Identify which cell holds the provided text, then report its [x, y] central coordinate. 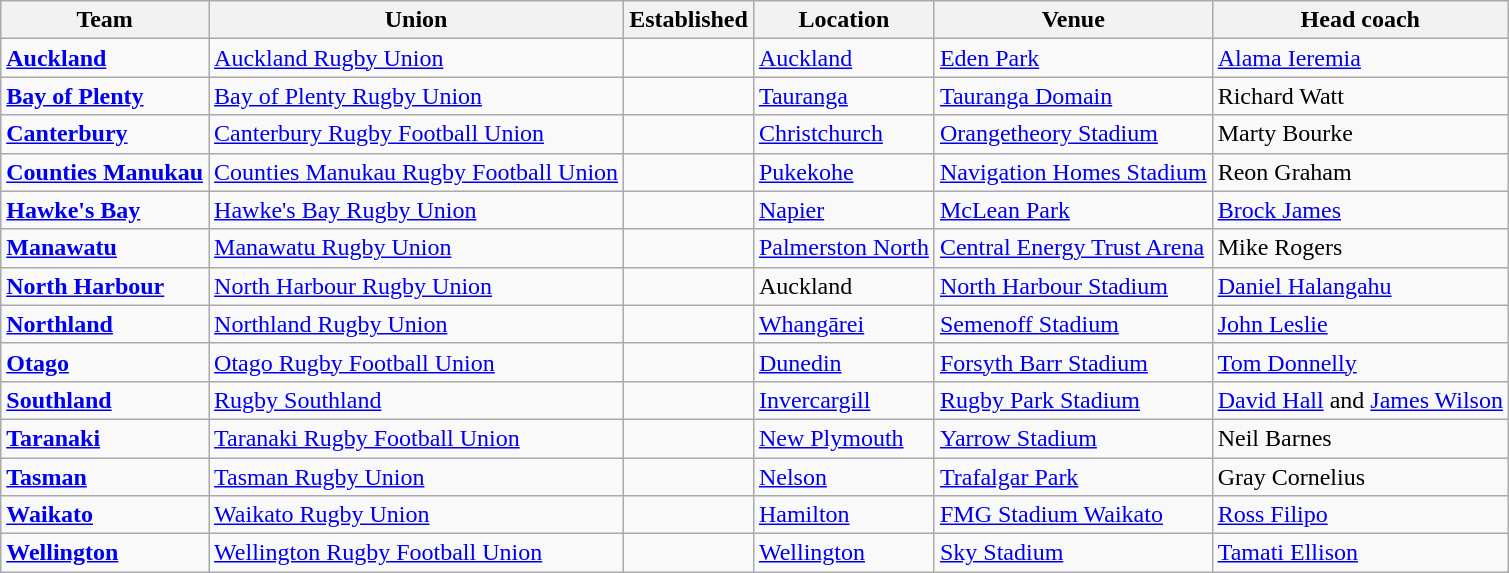
Counties Manukau [105, 172]
Tasman Rugby Union [416, 477]
Rugby Park Stadium [1073, 400]
Wellington Rugby Football Union [416, 553]
Waikato Rugby Union [416, 515]
David Hall and James Wilson [1360, 400]
Mike Rogers [1360, 248]
Sky Stadium [1073, 553]
Daniel Halangahu [1360, 286]
Whangārei [844, 324]
Tauranga Domain [1073, 96]
Forsyth Barr Stadium [1073, 362]
Yarrow Stadium [1073, 438]
Navigation Homes Stadium [1073, 172]
Team [105, 20]
Hawke's Bay [105, 210]
Marty Bourke [1360, 134]
Northland Rugby Union [416, 324]
Trafalgar Park [1073, 477]
Reon Graham [1360, 172]
Manawatu Rugby Union [416, 248]
Richard Watt [1360, 96]
Napier [844, 210]
Taranaki Rugby Football Union [416, 438]
North Harbour [105, 286]
Tamati Ellison [1360, 553]
Brock James [1360, 210]
Alama Ieremia [1360, 58]
North Harbour Rugby Union [416, 286]
Tom Donnelly [1360, 362]
Central Energy Trust Arena [1073, 248]
Southland [105, 400]
Counties Manukau Rugby Football Union [416, 172]
North Harbour Stadium [1073, 286]
John Leslie [1360, 324]
Location [844, 20]
Manawatu [105, 248]
Tauranga [844, 96]
Taranaki [105, 438]
Gray Cornelius [1360, 477]
Venue [1073, 20]
Christchurch [844, 134]
Canterbury Rugby Football Union [416, 134]
Hawke's Bay Rugby Union [416, 210]
Otago [105, 362]
Pukekohe [844, 172]
Hamilton [844, 515]
Otago Rugby Football Union [416, 362]
Auckland Rugby Union [416, 58]
Dunedin [844, 362]
Neil Barnes [1360, 438]
Established [689, 20]
Tasman [105, 477]
Bay of Plenty Rugby Union [416, 96]
FMG Stadium Waikato [1073, 515]
Palmerston North [844, 248]
Bay of Plenty [105, 96]
Waikato [105, 515]
Canterbury [105, 134]
Invercargill [844, 400]
Northland [105, 324]
Eden Park [1073, 58]
Head coach [1360, 20]
New Plymouth [844, 438]
Union [416, 20]
McLean Park [1073, 210]
Nelson [844, 477]
Ross Filipo [1360, 515]
Rugby Southland [416, 400]
Orangetheory Stadium [1073, 134]
Semenoff Stadium [1073, 324]
